Return (x, y) of the center of cell containing provided text 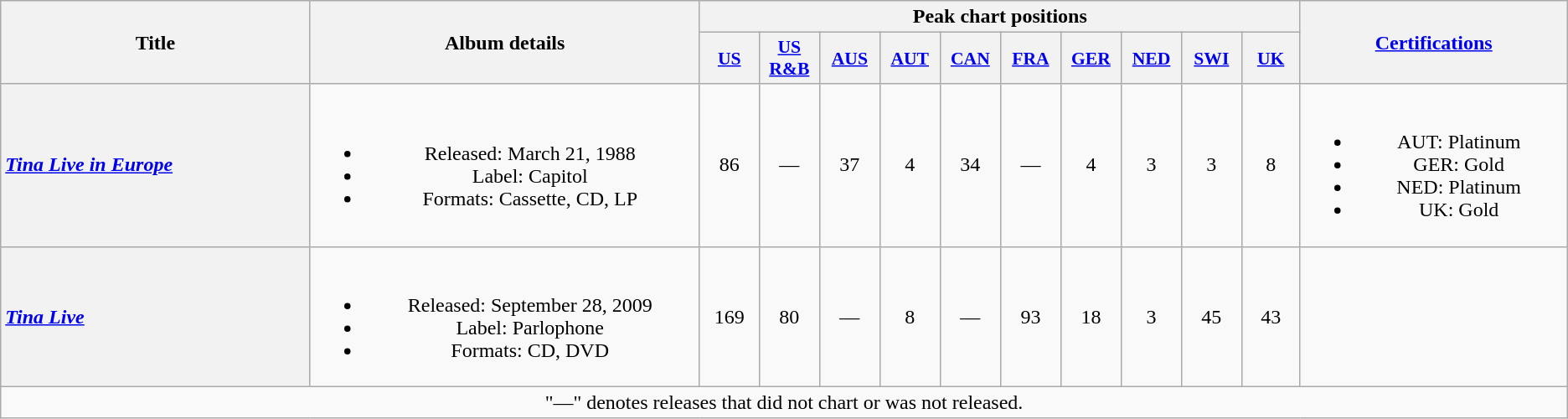
18 (1091, 317)
80 (789, 317)
AUT (910, 59)
GER (1091, 59)
"—" denotes releases that did not chart or was not released. (784, 402)
37 (850, 165)
Title (156, 42)
AUT: PlatinumGER: GoldNED: PlatinumUK: Gold (1434, 165)
Tina Live (156, 317)
Released: September 28, 2009Label: ParlophoneFormats: CD, DVD (504, 317)
Tina Live in Europe (156, 165)
45 (1212, 317)
Album details (504, 42)
AUS (850, 59)
CAN (970, 59)
NED (1152, 59)
Peak chart positions (1000, 17)
169 (729, 317)
43 (1271, 317)
UK (1271, 59)
US (729, 59)
Certifications (1434, 42)
34 (970, 165)
86 (729, 165)
US R&B (789, 59)
SWI (1212, 59)
Released: March 21, 1988Label: CapitolFormats: Cassette, CD, LP (504, 165)
FRA (1030, 59)
93 (1030, 317)
